Return [X, Y] of the center of cell containing provided text 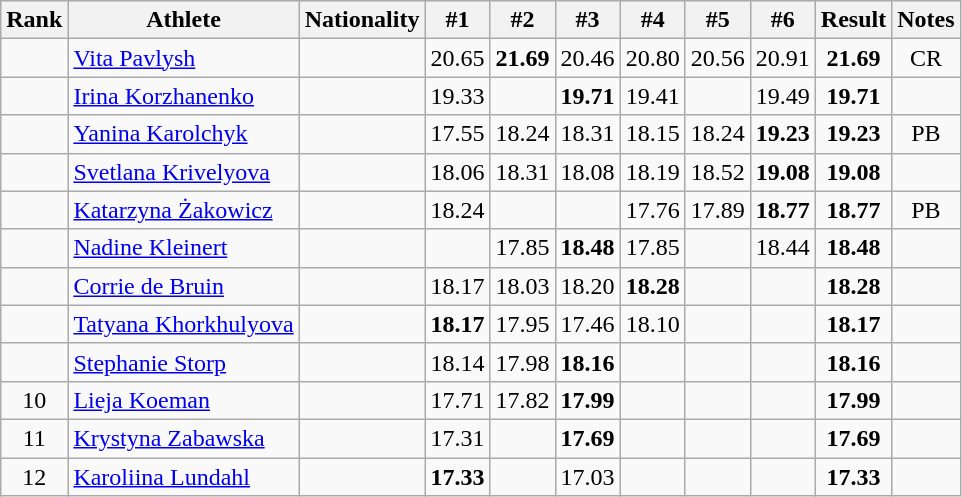
Stephanie Storp [184, 362]
#4 [652, 20]
19.41 [652, 96]
18.19 [652, 172]
17.46 [588, 324]
Krystyna Zabawska [184, 438]
18.10 [652, 324]
18.20 [588, 286]
#1 [458, 20]
Nationality [362, 20]
17.76 [652, 210]
#6 [782, 20]
17.03 [588, 477]
17.95 [522, 324]
18.03 [522, 286]
11 [34, 438]
20.80 [652, 58]
17.82 [522, 400]
Rank [34, 20]
19.33 [458, 96]
20.56 [718, 58]
20.46 [588, 58]
18.15 [652, 134]
18.44 [782, 248]
Result [853, 20]
Irina Korzhanenko [184, 96]
Tatyana Khorkhulyova [184, 324]
Lieja Koeman [184, 400]
17.55 [458, 134]
18.08 [588, 172]
20.91 [782, 58]
20.65 [458, 58]
Katarzyna Żakowicz [184, 210]
19.49 [782, 96]
18.52 [718, 172]
17.31 [458, 438]
Svetlana Krivelyova [184, 172]
Notes [926, 20]
18.06 [458, 172]
17.71 [458, 400]
Athlete [184, 20]
#5 [718, 20]
18.14 [458, 362]
Nadine Kleinert [184, 248]
10 [34, 400]
Yanina Karolchyk [184, 134]
Vita Pavlysh [184, 58]
17.98 [522, 362]
#2 [522, 20]
Corrie de Bruin [184, 286]
Karoliina Lundahl [184, 477]
#3 [588, 20]
CR [926, 58]
12 [34, 477]
17.89 [718, 210]
